Search for the cell housing the specified text and yield its (x, y) center coordinate. 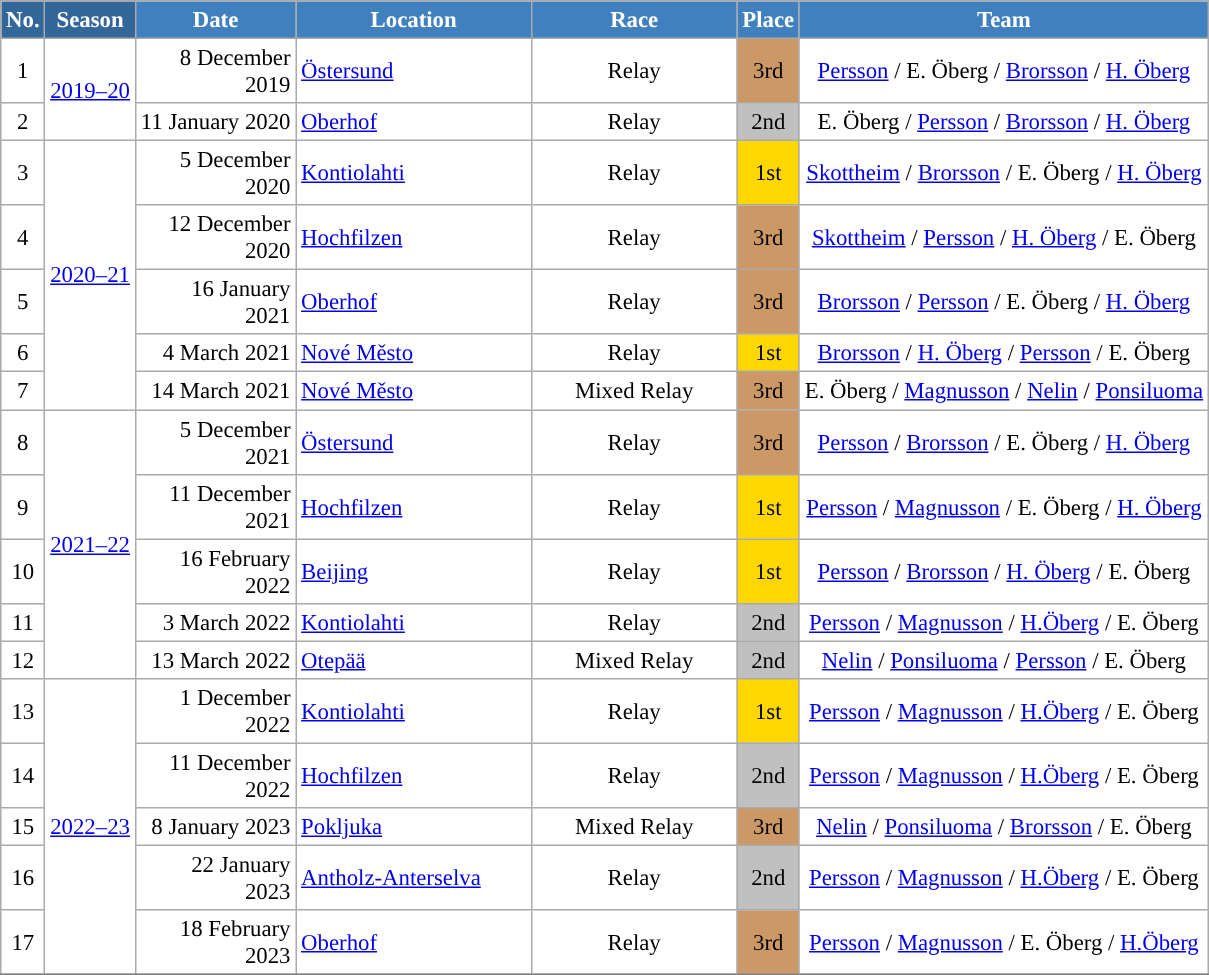
13 (23, 712)
2 (23, 122)
Pokljuka (414, 827)
Date (216, 20)
3 (23, 174)
Nelin / Ponsiluoma / Brorsson / E. Öberg (1004, 827)
5 December 2021 (216, 442)
Persson / Brorsson / H. Öberg / E. Öberg (1004, 572)
Place (768, 20)
2021–22 (90, 544)
Skottheim / Brorsson / E. Öberg / H. Öberg (1004, 174)
4 March 2021 (216, 353)
12 (23, 660)
8 (23, 442)
11 December 2021 (216, 506)
Team (1004, 20)
9 (23, 506)
E. Öberg / Magnusson / Nelin / Ponsiluoma (1004, 391)
22 January 2023 (216, 878)
5 December 2020 (216, 174)
16 January 2021 (216, 302)
16 February 2022 (216, 572)
Season (90, 20)
Race (634, 20)
Persson / Magnusson / E. Öberg / H.Öberg (1004, 942)
14 (23, 776)
17 (23, 942)
2022–23 (90, 827)
Antholz-Anterselva (414, 878)
2019–20 (90, 90)
3 March 2022 (216, 622)
Brorsson / H. Öberg / Persson / E. Öberg (1004, 353)
11 (23, 622)
11 December 2022 (216, 776)
12 December 2020 (216, 238)
2020–21 (90, 276)
6 (23, 353)
Beijing (414, 572)
Persson / E. Öberg / Brorsson / H. Öberg (1004, 72)
Persson / Magnusson / E. Öberg / H. Öberg (1004, 506)
E. Öberg / Persson / Brorsson / H. Öberg (1004, 122)
11 January 2020 (216, 122)
1 December 2022 (216, 712)
Persson / Brorsson / E. Öberg / H. Öberg (1004, 442)
15 (23, 827)
1 (23, 72)
Location (414, 20)
Nelin / Ponsiluoma / Persson / E. Öberg (1004, 660)
7 (23, 391)
8 January 2023 (216, 827)
18 February 2023 (216, 942)
5 (23, 302)
Otepää (414, 660)
Brorsson / Persson / E. Öberg / H. Öberg (1004, 302)
14 March 2021 (216, 391)
No. (23, 20)
13 March 2022 (216, 660)
16 (23, 878)
Skottheim / Persson / H. Öberg / E. Öberg (1004, 238)
4 (23, 238)
8 December 2019 (216, 72)
10 (23, 572)
